For the text-containing cell, return its midpoint in [x, y] coordinate format. 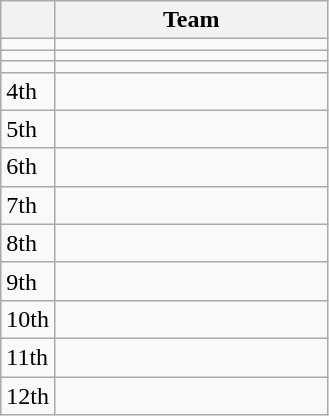
8th [28, 243]
4th [28, 91]
10th [28, 319]
7th [28, 205]
12th [28, 395]
6th [28, 167]
5th [28, 129]
9th [28, 281]
11th [28, 357]
Team [191, 20]
